From the cell containing the given text, extract its center point as (x, y) coordinate. 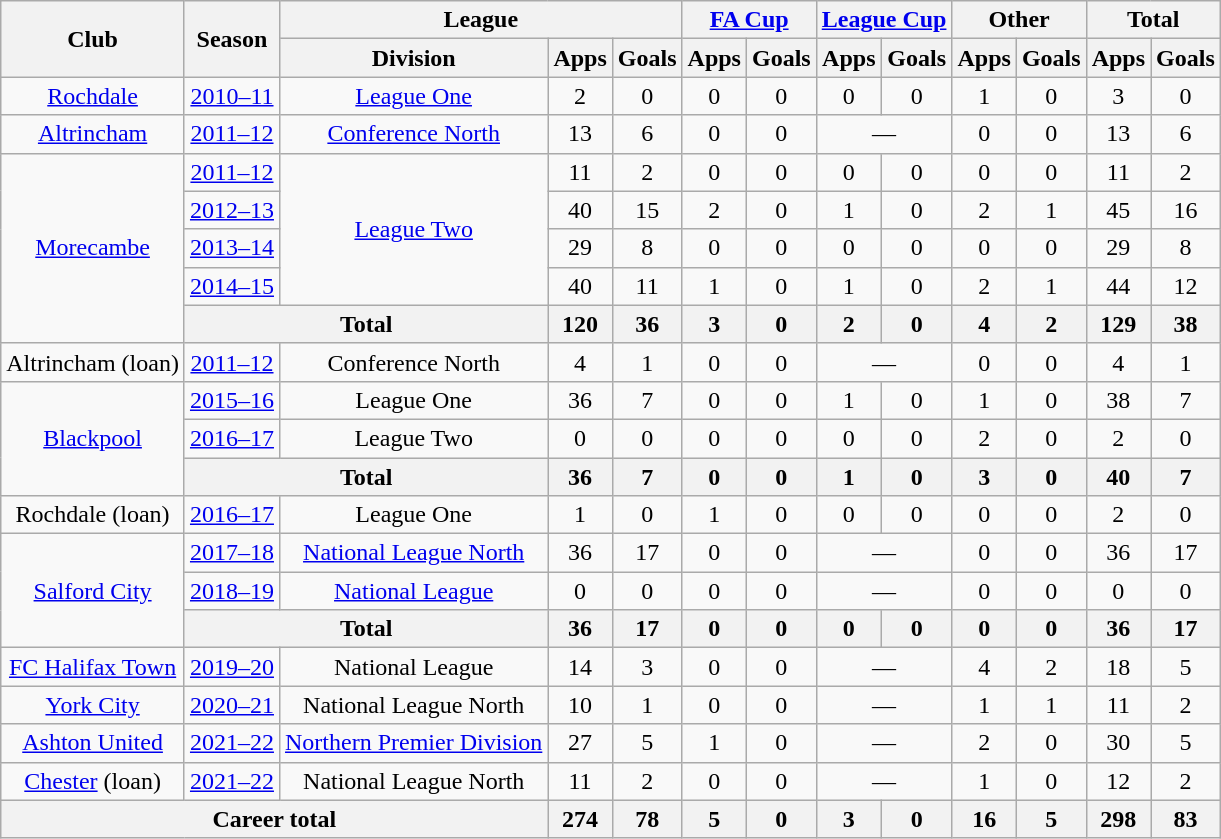
2019–20 (232, 667)
14 (580, 667)
120 (580, 324)
Rochdale (93, 96)
27 (580, 743)
2018–19 (232, 591)
78 (647, 819)
Altrincham (loan) (93, 362)
274 (580, 819)
FA Cup (749, 20)
League Cup (884, 20)
Chester (loan) (93, 781)
2017–18 (232, 553)
Season (232, 39)
18 (1118, 667)
Altrincham (93, 134)
Career total (274, 819)
Club (93, 39)
FC Halifax Town (93, 667)
30 (1118, 743)
15 (647, 210)
Morecambe (93, 248)
Ashton United (93, 743)
Rochdale (loan) (93, 515)
League (480, 20)
45 (1118, 210)
Blackpool (93, 438)
129 (1118, 324)
2010–11 (232, 96)
2015–16 (232, 400)
Other (1019, 20)
Salford City (93, 591)
298 (1118, 819)
Northern Premier Division (413, 743)
44 (1118, 286)
Division (413, 58)
2013–14 (232, 248)
2014–15 (232, 286)
2012–13 (232, 210)
10 (580, 705)
83 (1186, 819)
York City (93, 705)
2020–21 (232, 705)
